For the text-containing cell, return its midpoint in (x, y) coordinate format. 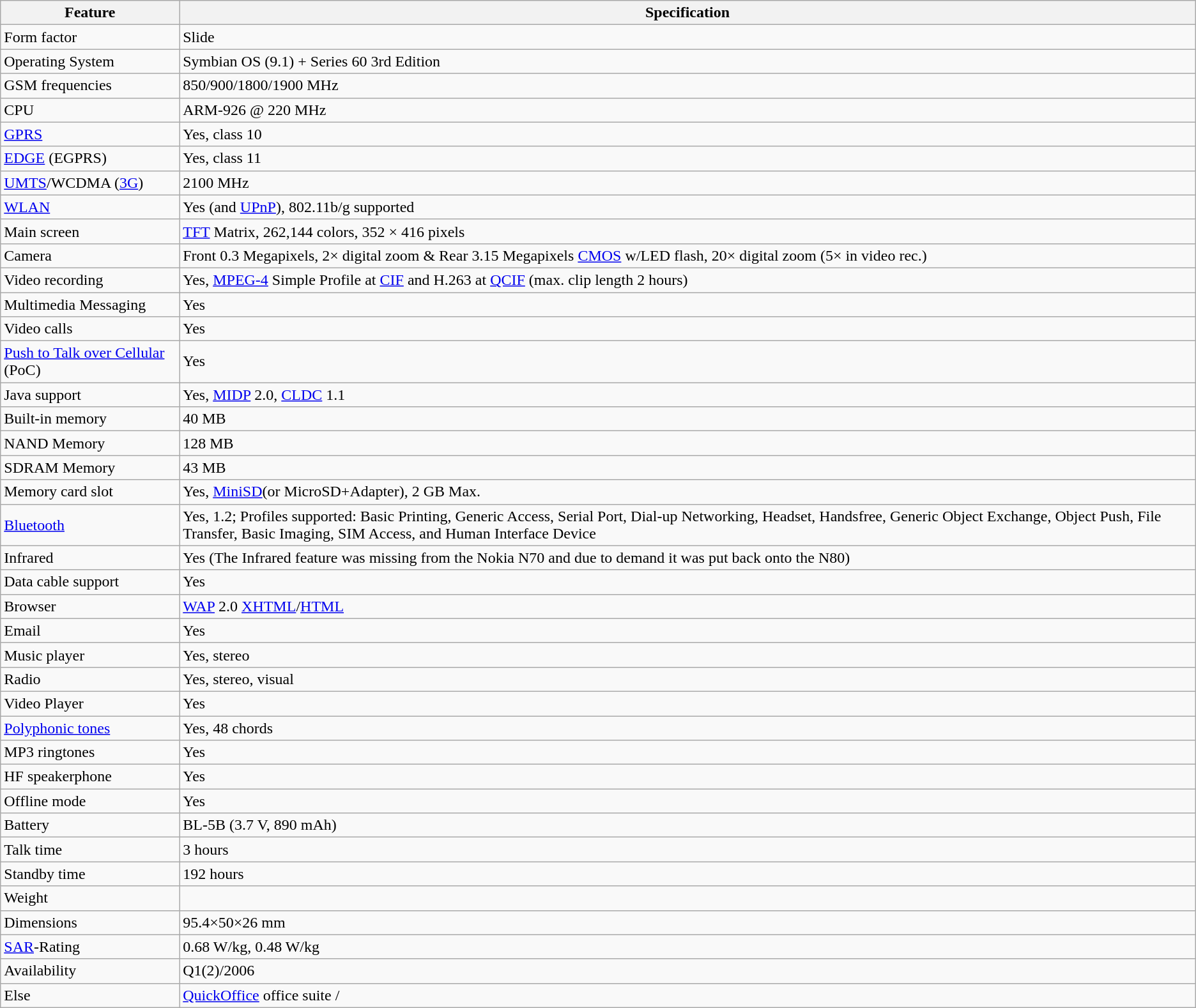
Else (90, 995)
ARM-926 @ 220 MHz (687, 110)
Push to Talk over Cellular (PoC) (90, 362)
Data cable support (90, 582)
Radio (90, 679)
0.68 W/kg, 0.48 W/kg (687, 947)
Main screen (90, 231)
Symbian OS (9.1) + Series 60 3rd Edition (687, 61)
Dimensions (90, 922)
Yes, MPEG-4 Simple Profile at CIF and H.263 at QCIF (max. clip length 2 hours) (687, 280)
Form factor (90, 37)
TFT Matrix, 262,144 colors, 352 × 416 pixels (687, 231)
Video calls (90, 329)
2100 MHz (687, 183)
Yes, class 11 (687, 158)
Video Player (90, 703)
CPU (90, 110)
Email (90, 630)
Yes, stereo, visual (687, 679)
Yes (and UPnP), 802.11b/g supported (687, 207)
Talk time (90, 850)
192 hours (687, 874)
Yes, MIDP 2.0, CLDC 1.1 (687, 395)
MP3 ringtones (90, 752)
Standby time (90, 874)
SAR-Rating (90, 947)
Specification (687, 13)
Availability (90, 971)
Memory card slot (90, 492)
Slide (687, 37)
Java support (90, 395)
GPRS (90, 134)
Infrared (90, 558)
3 hours (687, 850)
Weight (90, 898)
GSM frequencies (90, 86)
Front 0.3 Megapixels, 2× digital zoom & Rear 3.15 Megapixels CMOS w/LED flash, 20× digital zoom (5× in video rec.) (687, 256)
Yes, stereo (687, 655)
Built-in memory (90, 419)
43 MB (687, 468)
WAP 2.0 XHTML/HTML (687, 606)
Q1(2)/2006 (687, 971)
Music player (90, 655)
Video recording (90, 280)
UMTS/WCDMA (3G) (90, 183)
128 MB (687, 443)
HF speakerphone (90, 777)
Browser (90, 606)
95.4×50×26 mm (687, 922)
Camera (90, 256)
Yes, 48 chords (687, 728)
Yes, class 10 (687, 134)
Bluetooth (90, 525)
Polyphonic tones (90, 728)
Offline mode (90, 801)
Operating System (90, 61)
Battery (90, 825)
Feature (90, 13)
Yes (The Infrared feature was missing from the Nokia N70 and due to demand it was put back onto the N80) (687, 558)
NAND Memory (90, 443)
Multimedia Messaging (90, 305)
BL-5B (3.7 V, 890 mAh) (687, 825)
WLAN (90, 207)
QuickOffice office suite / (687, 995)
EDGE (EGPRS) (90, 158)
850/900/1800/1900 MHz (687, 86)
SDRAM Memory (90, 468)
40 MB (687, 419)
Yes, MiniSD(or MicroSD+Adapter), 2 GB Max. (687, 492)
